Determine the [X, Y] coordinate at the center of the cell enclosing the given text.  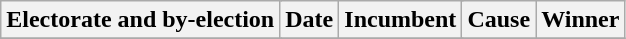
Incumbent [400, 20]
Winner [580, 20]
Electorate and by-election [140, 20]
Date [310, 20]
Cause [499, 20]
